For the text-containing cell, return its midpoint in [x, y] coordinate format. 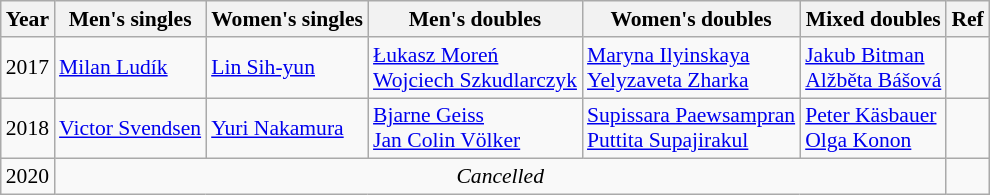
Men's doubles [475, 19]
Peter Käsbauer Olga Konon [873, 128]
Cancelled [500, 177]
Jakub Bitman Alžběta Bášová [873, 68]
Women's doubles [691, 19]
Bjarne Geiss Jan Colin Völker [475, 128]
2018 [28, 128]
2020 [28, 177]
Maryna Ilyinskaya Yelyzaveta Zharka [691, 68]
Victor Svendsen [130, 128]
Ref [967, 19]
Men's singles [130, 19]
Supissara Paewsampran Puttita Supajirakul [691, 128]
Łukasz Moreń Wojciech Szkudlarczyk [475, 68]
Lin Sih-yun [287, 68]
2017 [28, 68]
Yuri Nakamura [287, 128]
Year [28, 19]
Milan Ludík [130, 68]
Women's singles [287, 19]
Mixed doubles [873, 19]
